Locate the cell with the specified text and output its [x, y] center coordinate. 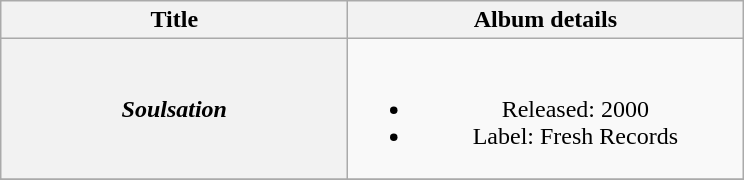
Album details [546, 20]
Soulsation [174, 109]
Released: 2000Label: Fresh Records [546, 109]
Title [174, 20]
